Pinpoint the cell where the given text exists, returning its (X, Y) midpoint coordinate. 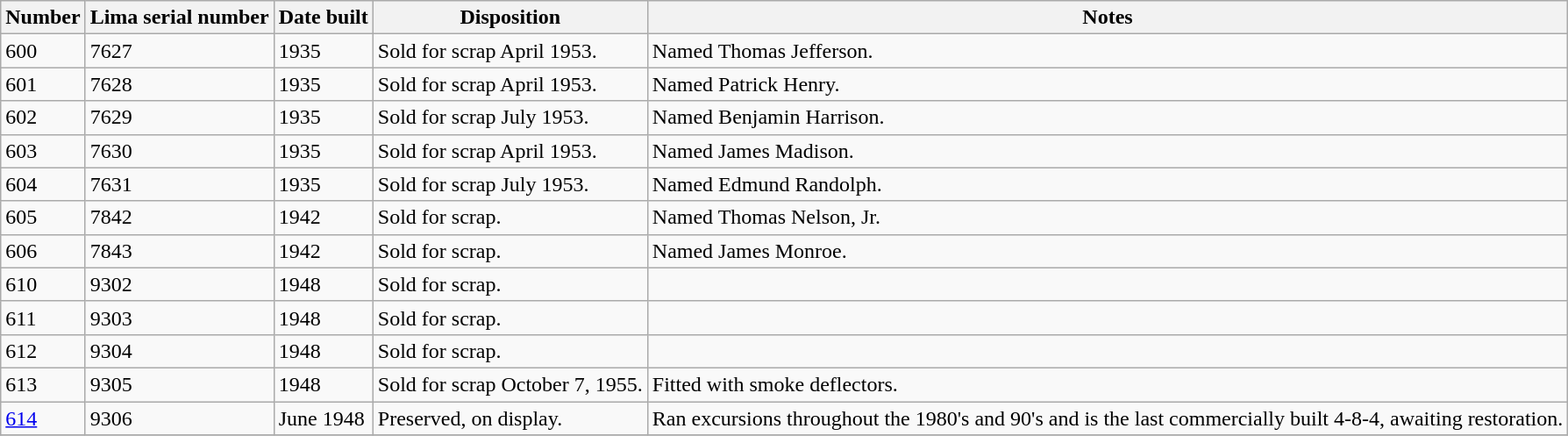
Notes (1108, 18)
604 (43, 184)
603 (43, 151)
7631 (179, 184)
605 (43, 218)
Ran excursions throughout the 1980's and 90's and is the last commercially built 4-8-4, awaiting restoration. (1108, 418)
614 (43, 418)
Named Patrick Henry. (1108, 84)
600 (43, 51)
Number (43, 18)
9305 (179, 384)
7629 (179, 118)
611 (43, 318)
7627 (179, 51)
7630 (179, 151)
601 (43, 84)
606 (43, 251)
Date built (323, 18)
Disposition (510, 18)
Named Edmund Randolph. (1108, 184)
610 (43, 284)
7628 (179, 84)
612 (43, 351)
9306 (179, 418)
Named Thomas Jefferson. (1108, 51)
Fitted with smoke deflectors. (1108, 384)
9303 (179, 318)
7843 (179, 251)
Named James Madison. (1108, 151)
602 (43, 118)
7842 (179, 218)
Lima serial number (179, 18)
Named James Monroe. (1108, 251)
Preserved, on display. (510, 418)
Named Benjamin Harrison. (1108, 118)
Named Thomas Nelson, Jr. (1108, 218)
613 (43, 384)
Sold for scrap October 7, 1955. (510, 384)
9304 (179, 351)
9302 (179, 284)
June 1948 (323, 418)
